From the cell containing the given text, extract its center point as (X, Y) coordinate. 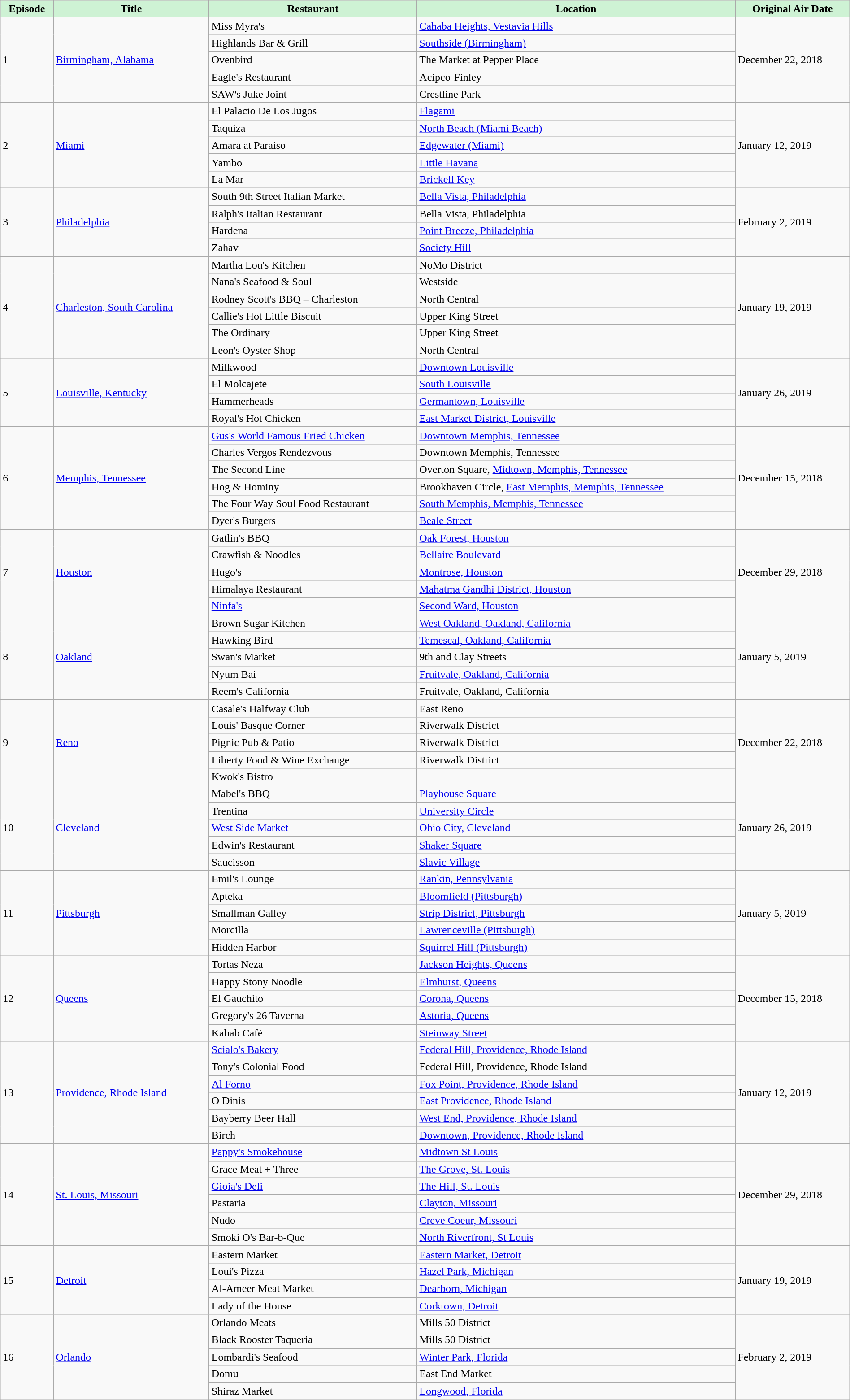
Oak Forest, Houston (576, 538)
Second Ward, Houston (576, 606)
Crawfish & Noodles (313, 555)
Rankin, Pennsylvania (576, 879)
Trentina (313, 811)
2 (27, 145)
Queens (131, 998)
North Riverfront, St Louis (576, 1237)
Elmhurst, Queens (576, 981)
Louisville, Kentucky (131, 393)
El Gauchito (313, 998)
The Second Line (313, 469)
Brookhaven Circle, East Memphis, Memphis, Tennessee (576, 486)
Ninfa's (313, 606)
Restaurant (313, 9)
Title (131, 9)
Kabab Cafė (313, 1032)
Mahatma Gandhi District, Houston (576, 589)
Crestline Park (576, 94)
Black Rooster Taqueria (313, 1340)
Edwin's Restaurant (313, 845)
Oakland (131, 657)
East End Market (576, 1374)
11 (27, 913)
Nyum Bai (313, 674)
Corktown, Detroit (576, 1306)
Lady of the House (313, 1306)
Reno (131, 742)
Amara at Paraiso (313, 145)
Brown Sugar Kitchen (313, 623)
Southside (Birmingham) (576, 43)
Nudo (313, 1220)
3 (27, 222)
Cleveland (131, 828)
Houston (131, 572)
Hog & Hominy (313, 486)
East Providence, Rhode Island (576, 1101)
Memphis, Tennessee (131, 478)
Tortas Neza (313, 964)
Milkwood (313, 367)
Leon's Oyster Shop (313, 350)
Al-Ameer Meat Market (313, 1288)
6 (27, 478)
Royal's Hot Chicken (313, 418)
Hugo's (313, 572)
East Market District, Louisville (576, 418)
Original Air Date (793, 9)
Temescal, Oakland, California (576, 640)
5 (27, 393)
Eastern Market (313, 1254)
Downtown, Providence, Rhode Island (576, 1135)
Birch (313, 1135)
Strip District, Pittsburgh (576, 913)
Bayberry Beer Hall (313, 1118)
Hidden Harbor (313, 947)
Scialo's Bakery (313, 1050)
Rodney Scott's BBQ – Charleston (313, 299)
The Grove, St. Louis (576, 1169)
Edgewater (Miami) (576, 145)
Shaker Square (576, 845)
Taquiza (313, 128)
Liberty Food & Wine Exchange (313, 760)
El Palacio De Los Jugos (313, 111)
Eagle's Restaurant (313, 77)
Ohio City, Cleveland (576, 828)
Kwok's Bistro (313, 777)
Loui's Pizza (313, 1271)
Flagami (576, 111)
Bellaire Boulevard (576, 555)
Gioia's Deli (313, 1186)
Swan's Market (313, 657)
10 (27, 828)
Longwood, Florida (576, 1391)
Overton Square, Midtown, Memphis, Tennessee (576, 469)
16 (27, 1357)
Gatlin's BBQ (313, 538)
Smoki O's Bar-b-Que (313, 1237)
St. Louis, Missouri (131, 1195)
North Beach (Miami Beach) (576, 128)
7 (27, 572)
Bloomfield (Pittsburgh) (576, 896)
Montrose, Houston (576, 572)
13 (27, 1092)
El Molcajete (313, 384)
O Dinis (313, 1101)
1 (27, 60)
Germantown, Louisville (576, 401)
Miami (131, 145)
Zahav (313, 248)
Clayton, Missouri (576, 1203)
Gregory's 26 Taverna (313, 1015)
Slavic Village (576, 862)
Callie's Hot Little Biscuit (313, 316)
Steinway Street (576, 1032)
Acipco-Finley (576, 77)
Eastern Market, Detroit (576, 1254)
Grace Meat + Three (313, 1169)
The Hill, St. Louis (576, 1186)
The Four Way Soul Food Restaurant (313, 504)
Casale's Halfway Club (313, 708)
14 (27, 1195)
The Market at Pepper Place (576, 60)
West Oakland, Oakland, California (576, 623)
9th and Clay Streets (576, 657)
South Memphis, Memphis, Tennessee (576, 504)
Lawrenceville (Pittsburgh) (576, 930)
Philadelphia (131, 222)
Gus's World Famous Fried Chicken (313, 435)
Shiraz Market (313, 1391)
Corona, Queens (576, 998)
9 (27, 742)
NoMo District (576, 265)
Mabel's BBQ (313, 794)
East Reno (576, 708)
Ovenbird (313, 60)
Society Hill (576, 248)
Miss Myra's (313, 26)
Point Breeze, Philadelphia (576, 231)
Detroit (131, 1280)
Cahaba Heights, Vestavia Hills (576, 26)
Pappy's Smokehouse (313, 1152)
Beale Street (576, 521)
Winter Park, Florida (576, 1357)
Tony's Colonial Food (313, 1067)
La Mar (313, 179)
Episode (27, 9)
15 (27, 1280)
South Louisville (576, 384)
Birmingham, Alabama (131, 60)
Al Forno (313, 1084)
Providence, Rhode Island (131, 1092)
Domu (313, 1374)
Highlands Bar & Grill (313, 43)
Astoria, Queens (576, 1015)
8 (27, 657)
Saucisson (313, 862)
West End, Providence, Rhode Island (576, 1118)
Lombardi's Seafood (313, 1357)
Ralph's Italian Restaurant (313, 214)
SAW's Juke Joint (313, 94)
Happy Stony Noodle (313, 981)
Brickell Key (576, 179)
Location (576, 9)
Charles Vergos Rendezvous (313, 452)
Hardena (313, 231)
4 (27, 308)
Pignic Pub & Patio (313, 742)
Emil's Lounge (313, 879)
Hammerheads (313, 401)
West Side Market (313, 828)
Martha Lou's Kitchen (313, 265)
Creve Coeur, Missouri (576, 1220)
University Circle (576, 811)
12 (27, 998)
Yambo (313, 162)
South 9th Street Italian Market (313, 196)
Fox Point, Providence, Rhode Island (576, 1084)
Himalaya Restaurant (313, 589)
Charleston, South Carolina (131, 308)
Dearborn, Michigan (576, 1288)
Hawking Bird (313, 640)
Louis' Basque Corner (313, 725)
Midtown St Louis (576, 1152)
Jackson Heights, Queens (576, 964)
The Ordinary (313, 333)
Squirrel Hill (Pittsburgh) (576, 947)
Hazel Park, Michigan (576, 1271)
Apteka (313, 896)
Orlando (131, 1357)
Dyer's Burgers (313, 521)
Little Havana (576, 162)
Smallman Galley (313, 913)
Morcilla (313, 930)
Reem's California (313, 691)
Orlando Meats (313, 1323)
Pittsburgh (131, 913)
Nana's Seafood & Soul (313, 282)
Playhouse Square (576, 794)
Pastaria (313, 1203)
Downtown Louisville (576, 367)
Westside (576, 282)
